Return (X, Y) of the center of cell containing provided text 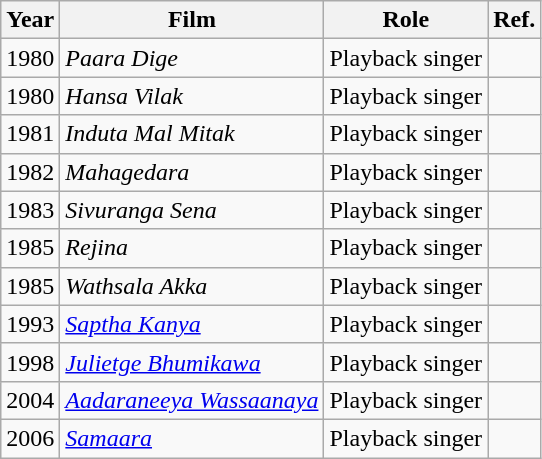
Induta Mal Mitak (192, 134)
1983 (30, 210)
Ref. (514, 20)
2006 (30, 438)
1993 (30, 324)
Mahagedara (192, 172)
Aadaraneeya Wassaanaya (192, 400)
Year (30, 20)
1998 (30, 362)
Wathsala Akka (192, 286)
Sivuranga Sena (192, 210)
1981 (30, 134)
1982 (30, 172)
Julietge Bhumikawa (192, 362)
Rejina (192, 248)
Film (192, 20)
Paara Dige (192, 58)
2004 (30, 400)
Role (406, 20)
Samaara (192, 438)
Saptha Kanya (192, 324)
Hansa Vilak (192, 96)
